From the cell containing the given text, extract its center point as (x, y) coordinate. 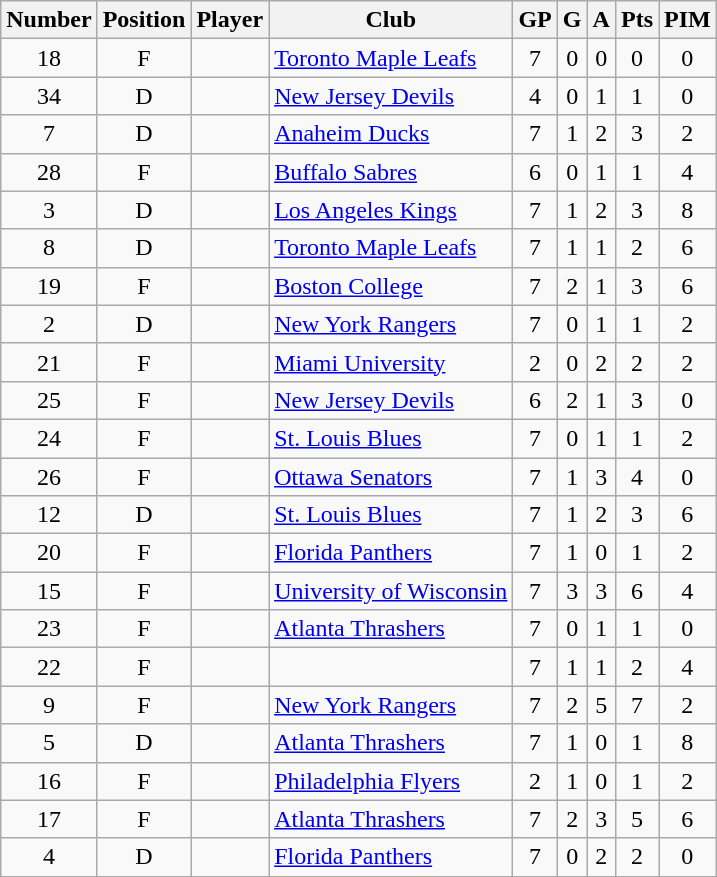
Miami University (391, 362)
GP (535, 20)
Buffalo Sabres (391, 172)
28 (49, 172)
18 (49, 58)
A (601, 20)
25 (49, 400)
34 (49, 96)
Ottawa Senators (391, 477)
Anaheim Ducks (391, 134)
Philadelphia Flyers (391, 781)
Los Angeles Kings (391, 210)
24 (49, 438)
Boston College (391, 286)
Pts (636, 20)
19 (49, 286)
17 (49, 819)
22 (49, 667)
26 (49, 477)
Position (144, 20)
PIM (687, 20)
G (572, 20)
Player (230, 20)
12 (49, 515)
15 (49, 591)
21 (49, 362)
University of Wisconsin (391, 591)
9 (49, 705)
Club (391, 20)
23 (49, 629)
20 (49, 553)
Number (49, 20)
16 (49, 781)
